Search for the cell housing the specified text and yield its (x, y) center coordinate. 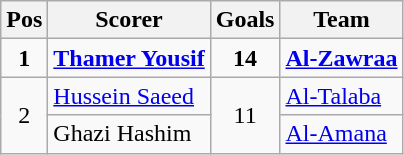
1 (24, 58)
2 (24, 115)
Al-Zawraa (342, 58)
Goals (245, 20)
Thamer Yousif (129, 58)
Al-Talaba (342, 96)
Pos (24, 20)
Scorer (129, 20)
Team (342, 20)
Hussein Saeed (129, 96)
Al-Amana (342, 134)
14 (245, 58)
11 (245, 115)
Ghazi Hashim (129, 134)
